Find where the given text appears and provide that cell's center as (x, y) coordinate. 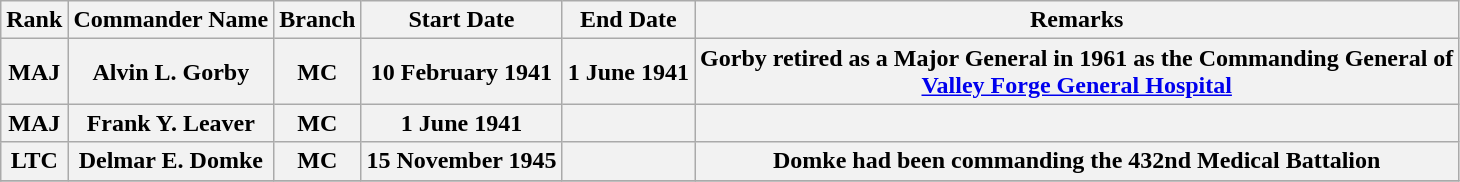
15 November 1945 (462, 161)
10 February 1941 (462, 72)
Delmar E. Domke (171, 161)
Domke had been commanding the 432nd Medical Battalion (1077, 161)
Gorby retired as a Major General in 1961 as the Commanding General of Valley Forge General Hospital (1077, 72)
Remarks (1077, 20)
Rank (34, 20)
Alvin L. Gorby (171, 72)
LTC (34, 161)
Frank Y. Leaver (171, 123)
End Date (628, 20)
Start Date (462, 20)
Branch (318, 20)
Commander Name (171, 20)
